Determine the [x, y] coordinate at the center of the cell enclosing the given text.  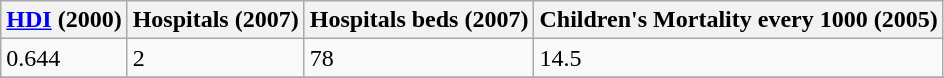
78 [419, 58]
14.5 [738, 58]
HDI (2000) [64, 20]
Hospitals beds (2007) [419, 20]
Children's Mortality every 1000 (2005) [738, 20]
Hospitals (2007) [216, 20]
2 [216, 58]
0.644 [64, 58]
